Determine the (x, y) coordinate at the center of the cell enclosing the given text.  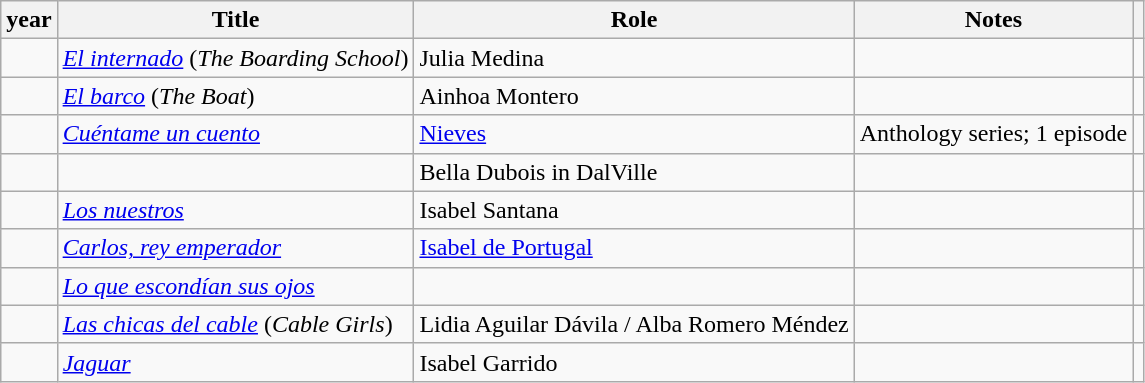
Isabel Garrido (634, 362)
Carlos, rey emperador (236, 248)
Notes (993, 20)
Cuéntame un cuento (236, 134)
Role (634, 20)
Las chicas del cable (Cable Girls) (236, 324)
year (29, 20)
Los nuestros (236, 210)
Isabel Santana (634, 210)
Lidia Aguilar Dávila / Alba Romero Méndez (634, 324)
Anthology series; 1 episode (993, 134)
Lo que escondían sus ojos (236, 286)
Isabel de Portugal (634, 248)
Title (236, 20)
Bella Dubois in DalVille (634, 172)
El internado (The Boarding School) (236, 58)
Jaguar (236, 362)
Julia Medina (634, 58)
Nieves (634, 134)
Ainhoa Montero (634, 96)
El barco (The Boat) (236, 96)
